Determine the (X, Y) coordinate at the center of the cell enclosing the given text.  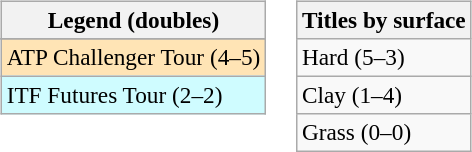
Grass (0–0) (384, 133)
ATP Challenger Tour (4–5) (133, 57)
Titles by surface (384, 20)
Hard (5–3) (384, 57)
Legend (doubles) (133, 20)
ITF Futures Tour (2–2) (133, 95)
Clay (1–4) (384, 95)
